Return (X, Y) of the center of cell containing provided text 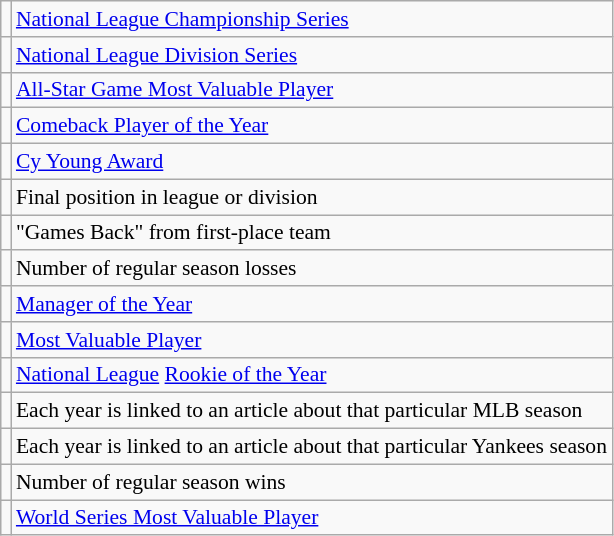
Cy Young Award (312, 162)
Most Valuable Player (312, 340)
All-Star Game Most Valuable Player (312, 90)
Each year is linked to an article about that particular Yankees season (312, 447)
Number of regular season losses (312, 269)
World Series Most Valuable Player (312, 518)
"Games Back" from first-place team (312, 233)
Each year is linked to an article about that particular MLB season (312, 411)
Comeback Player of the Year (312, 126)
National League Rookie of the Year (312, 375)
Final position in league or division (312, 197)
National League Division Series (312, 55)
Manager of the Year (312, 304)
National League Championship Series (312, 19)
Number of regular season wins (312, 482)
